Output the [X, Y] coordinate of the center of the cell containing the given text.  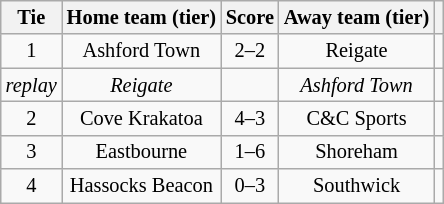
Away team (tier) [356, 17]
Cove Krakatoa [142, 118]
Score [250, 17]
3 [32, 152]
Southwick [356, 186]
C&C Sports [356, 118]
Eastbourne [142, 152]
Home team (tier) [142, 17]
4–3 [250, 118]
Tie [32, 17]
2–2 [250, 51]
Shoreham [356, 152]
0–3 [250, 186]
Hassocks Beacon [142, 186]
replay [32, 85]
2 [32, 118]
1–6 [250, 152]
1 [32, 51]
4 [32, 186]
